Search for the cell housing the specified text and yield its [X, Y] center coordinate. 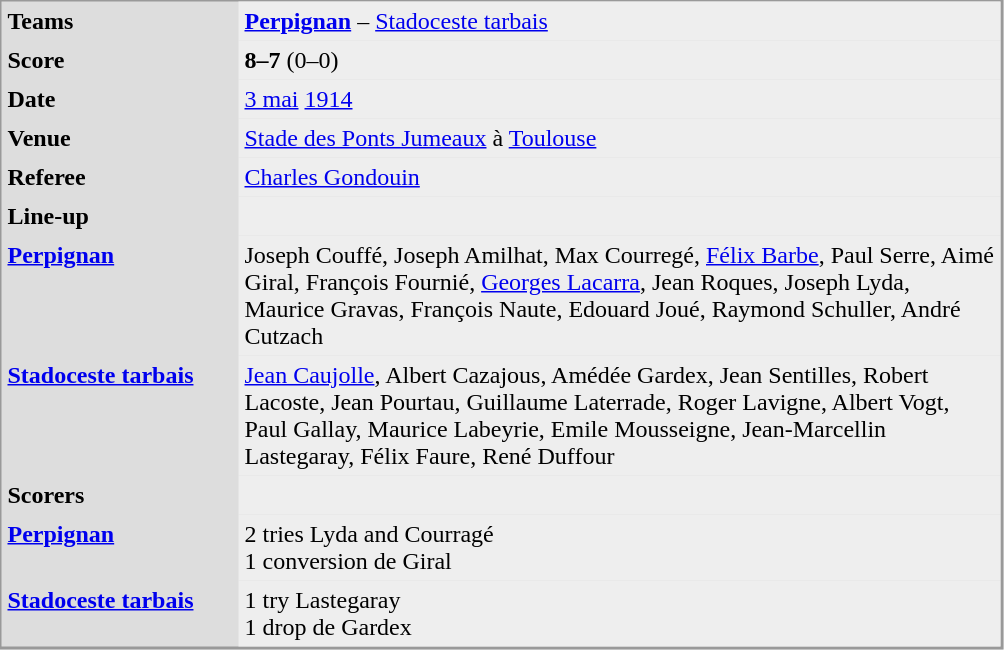
Charles Gondouin [619, 178]
Teams [120, 22]
1 try Lastegaray1 drop de Gardex [619, 613]
Stade des Ponts Jumeaux à Toulouse [619, 138]
8–7 (0–0) [619, 60]
2 tries Lyda and Courragé1 conversion de Giral [619, 547]
Line-up [120, 216]
Date [120, 100]
Score [120, 60]
Perpignan – Stadoceste tarbais [619, 22]
Scorers [120, 496]
3 mai 1914 [619, 100]
Venue [120, 138]
Referee [120, 178]
